From the cell containing the given text, extract its center point as (x, y) coordinate. 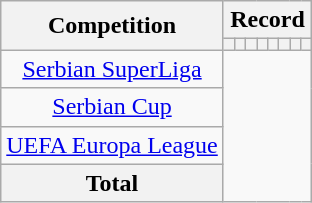
UEFA Europa League (112, 145)
Record (267, 20)
Total (112, 183)
Serbian SuperLiga (112, 69)
Competition (112, 26)
Serbian Cup (112, 107)
